Determine the [x, y] coordinate at the center of the cell enclosing the given text.  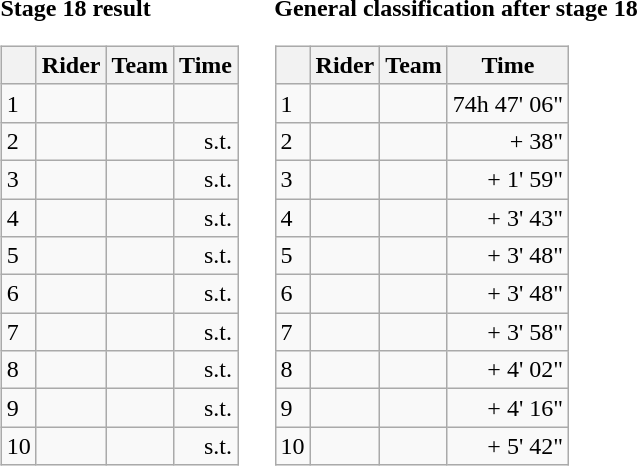
+ 5' 42" [508, 446]
+ 3' 58" [508, 332]
+ 4' 16" [508, 408]
+ 4' 02" [508, 370]
74h 47' 06" [508, 103]
+ 3' 43" [508, 217]
+ 38" [508, 141]
+ 1' 59" [508, 179]
